Output the [X, Y] coordinate of the center of the cell containing the given text.  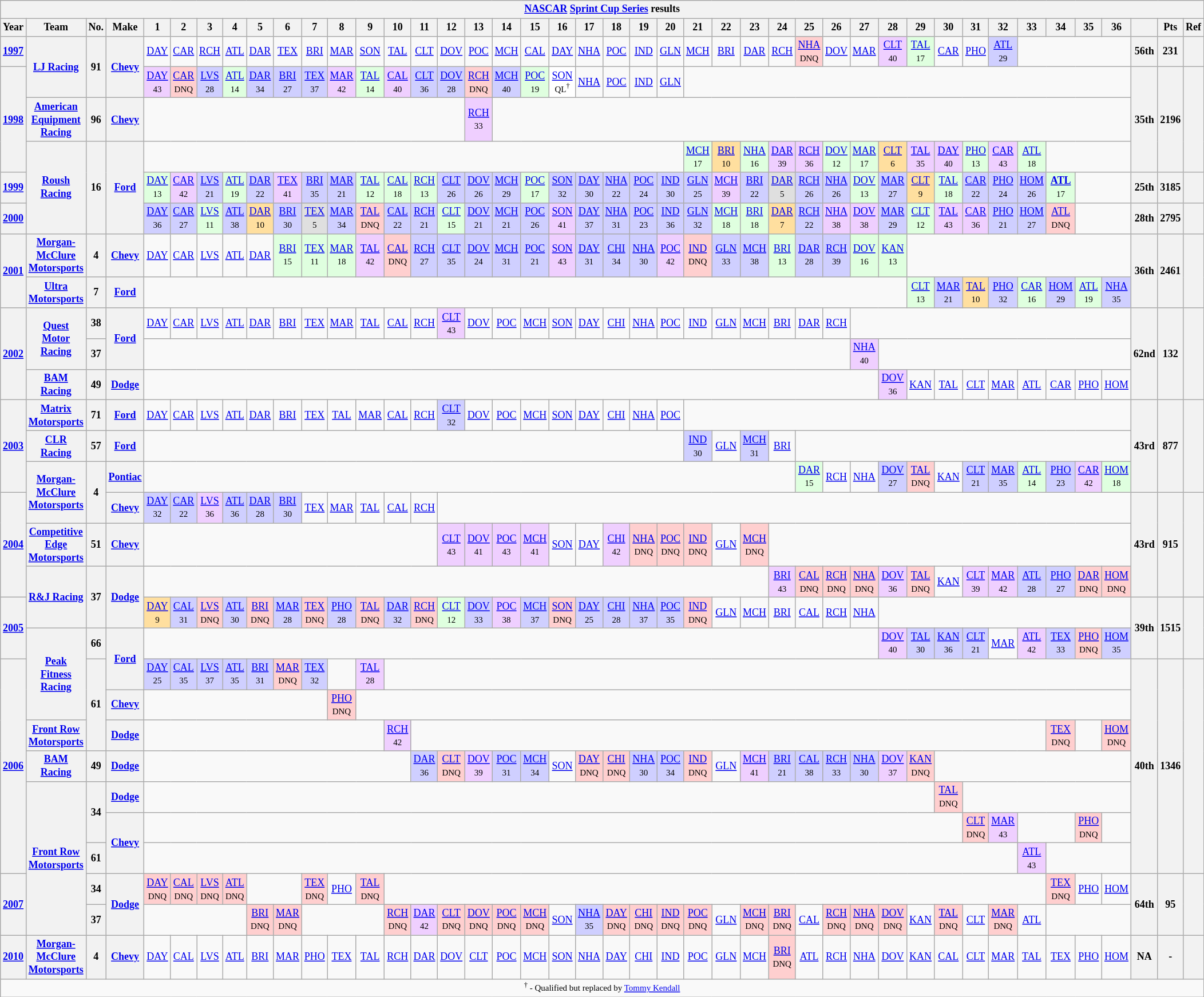
2000 [14, 218]
MAR34 [342, 218]
SONQL† [563, 82]
MCH18 [726, 218]
2006 [14, 766]
2795 [1171, 218]
NHA38 [837, 218]
MCH37 [535, 613]
MCH21 [506, 218]
Pts [1171, 27]
POC42 [671, 255]
24 [782, 27]
HOM35 [1117, 643]
BRI35 [315, 188]
MCH39 [726, 188]
2002 [14, 354]
19 [644, 27]
KANDNQ [921, 766]
BRI15 [288, 255]
56th [1144, 52]
RCH22 [809, 218]
21 [698, 27]
30 [948, 27]
POC21 [535, 255]
CAR16 [1032, 292]
2 [184, 27]
915 [1171, 545]
DAR22 [260, 188]
CARDNQ [184, 82]
57 [96, 446]
MAR28 [288, 613]
POC34 [671, 766]
NHA31 [616, 218]
MCH38 [755, 255]
DOV33 [479, 613]
POC19 [535, 82]
POC26 [535, 218]
31 [976, 27]
CAL31 [184, 613]
BRI31 [260, 674]
MAR27 [893, 188]
877 [1171, 446]
IND36 [671, 218]
9 [370, 27]
36th [1144, 271]
DOV24 [479, 255]
BRI10 [726, 157]
MCH34 [535, 766]
RCH21 [425, 218]
HOM18 [1117, 477]
CLT39 [976, 582]
GLN25 [698, 188]
ATL38 [235, 218]
DAY30 [589, 188]
RCH39 [837, 255]
Ref [1194, 27]
DAR15 [809, 477]
MAR29 [893, 218]
TAL17 [921, 52]
1346 [1171, 766]
91 [96, 67]
MAR35 [1003, 477]
CLT6 [893, 157]
2007 [14, 904]
TEX41 [288, 188]
MAR18 [342, 255]
MAR17 [864, 157]
62nd [1144, 354]
Quest Motor Racing [56, 339]
231 [1171, 52]
TAL12 [370, 188]
HOM26 [1032, 188]
1 [157, 27]
TAL30 [921, 643]
32 [1003, 27]
CLT36 [425, 82]
26 [837, 27]
NHA26 [837, 188]
RCH42 [397, 735]
ATL35 [235, 674]
20 [671, 27]
GLN33 [726, 255]
132 [1171, 354]
CLT15 [451, 218]
DAR39 [782, 157]
† - Qualified but replaced by Tommy Kendall [602, 988]
ATL18 [1032, 157]
CAL38 [809, 766]
ATL30 [235, 613]
LJ Racing [56, 67]
PHO13 [976, 157]
MCH29 [506, 188]
3185 [1171, 188]
DOV39 [479, 766]
38 [96, 323]
PHO23 [1061, 477]
2196 [1171, 120]
SON32 [563, 188]
2005 [14, 628]
6 [288, 27]
28 [893, 27]
POC38 [506, 613]
POC35 [671, 613]
CLT26 [451, 188]
2461 [1171, 271]
Make [125, 27]
PHO21 [1003, 218]
Matrix Motorsports [56, 416]
2010 [14, 957]
DOV28 [451, 82]
DAY13 [157, 188]
PHO27 [1061, 582]
DOV13 [864, 188]
No. [96, 27]
DAY31 [589, 255]
1998 [14, 120]
DOV37 [893, 766]
17 [589, 27]
DOV26 [479, 188]
TAL14 [370, 82]
8 [342, 27]
ATL36 [235, 508]
DAR36 [425, 766]
TAL18 [948, 188]
1515 [1171, 628]
DARDNQ [1088, 582]
CAR43 [1003, 157]
DAR7 [782, 218]
BRI27 [288, 82]
HOM29 [1061, 292]
15 [535, 27]
PHO24 [1003, 188]
SON41 [563, 218]
DAR34 [260, 82]
RCH27 [425, 255]
POC31 [506, 766]
LVS21 [210, 188]
CHI42 [616, 545]
DAR42 [425, 920]
DOV16 [864, 255]
23 [755, 27]
36 [1117, 27]
CAL35 [184, 674]
PHO32 [1003, 292]
BRI13 [782, 255]
DOV27 [893, 477]
CLT9 [921, 188]
POC43 [506, 545]
NA [1144, 957]
27 [864, 27]
DOV38 [864, 218]
66 [96, 643]
POC24 [644, 188]
71 [96, 416]
1997 [14, 52]
2001 [14, 271]
- [1171, 957]
ATL17 [1061, 188]
POC23 [644, 218]
TAL43 [948, 218]
ATL42 [1032, 643]
Team [56, 27]
DAR5 [782, 188]
LVS11 [210, 218]
TEX5 [315, 218]
TAL35 [921, 157]
MCH17 [698, 157]
NHA22 [616, 188]
CHI34 [616, 255]
CLT40 [893, 52]
ATL28 [1032, 582]
HOM27 [1032, 218]
BRI18 [755, 218]
CAL18 [397, 188]
RCH36 [809, 157]
LVS37 [210, 674]
Competitive Edge Motorsports [56, 545]
NHA40 [864, 354]
MCH40 [506, 82]
BRI21 [782, 766]
SON43 [563, 255]
CHI28 [616, 613]
29 [921, 27]
TAL42 [370, 255]
2004 [14, 545]
R&J Racing [56, 598]
DOV12 [837, 157]
96 [96, 120]
39th [1144, 628]
33 [1032, 27]
14 [506, 27]
35th [1144, 120]
American Equipment Racing [56, 120]
SONDNQ [563, 613]
ATL43 [1032, 858]
CLT13 [921, 292]
BRI43 [782, 582]
35 [1088, 27]
25th [1144, 188]
RCH13 [425, 188]
11 [425, 27]
25 [809, 27]
PHO28 [342, 613]
TEX37 [315, 82]
DOV21 [479, 218]
DAY36 [157, 218]
KAN36 [948, 643]
TEX33 [1061, 643]
DAY43 [157, 82]
CAR36 [976, 218]
10 [397, 27]
CAL22 [397, 218]
NHA37 [644, 613]
64th [1144, 904]
28th [1144, 218]
KAN13 [893, 255]
51 [96, 545]
MAR43 [1003, 828]
Roush Racing [56, 188]
DAY37 [589, 218]
TAL10 [976, 292]
NHA16 [755, 157]
22 [726, 27]
CLT32 [451, 416]
Peak Fitness Racing [56, 674]
DAY9 [157, 613]
40th [1144, 766]
ATL29 [1003, 52]
TEX11 [315, 255]
CLT35 [451, 255]
LVS36 [210, 508]
TAL28 [370, 674]
DAR32 [397, 613]
13 [479, 27]
2003 [14, 446]
3 [210, 27]
RCH26 [809, 188]
CAR27 [184, 218]
1999 [14, 188]
GLN32 [698, 218]
DAY40 [948, 157]
CAL40 [397, 82]
95 [1171, 904]
CLR Racing [56, 446]
5 [260, 27]
Pontiac [125, 477]
DAR10 [260, 218]
LVS28 [210, 82]
18 [616, 27]
DOV40 [893, 643]
Year [14, 27]
NASCAR Sprint Cup Series results [602, 9]
12 [451, 27]
TEX32 [315, 674]
POC17 [535, 188]
DOV41 [479, 545]
Ultra Motorsports [56, 292]
BRI22 [755, 188]
DAY32 [157, 508]
